Output the (x, y) coordinate of the center of the cell containing the given text.  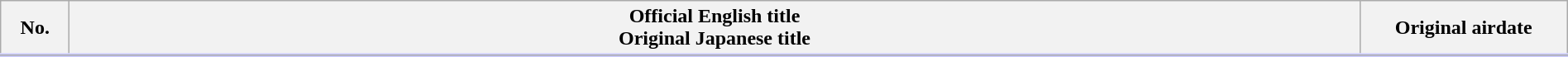
No. (35, 28)
Original airdate (1464, 28)
Official English titleOriginal Japanese title (715, 28)
